Determine the [x, y] coordinate at the center of the cell enclosing the given text.  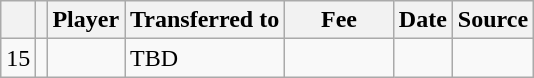
Transferred to [205, 20]
TBD [205, 58]
Player [86, 20]
Source [492, 20]
Date [422, 20]
Fee [340, 20]
15 [18, 58]
